Provide the [x, y] coordinate of the cell's center where the given text is located.  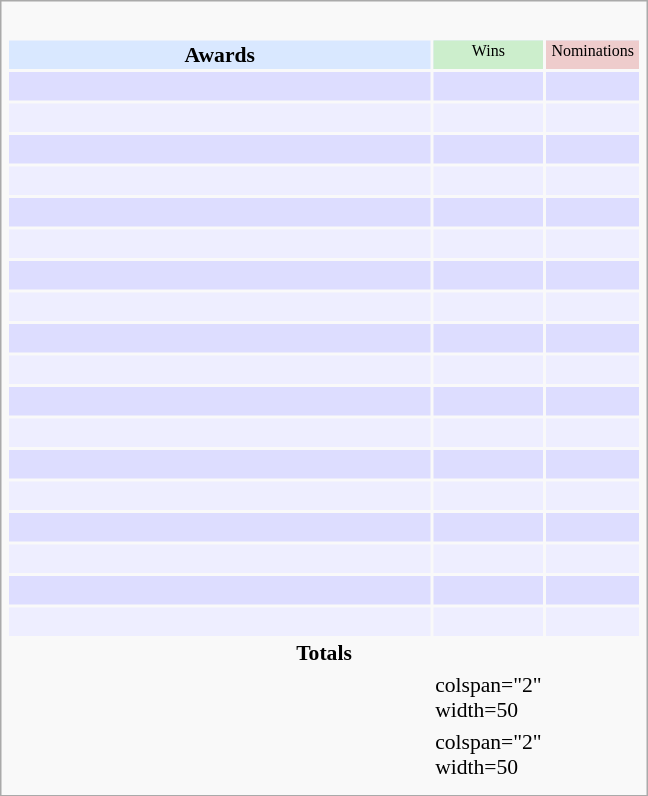
Wins [489, 54]
Nominations [592, 54]
Awards [220, 54]
Totals [324, 653]
